Extract the (X, Y) coordinate from the center of the cell holding the provided text.  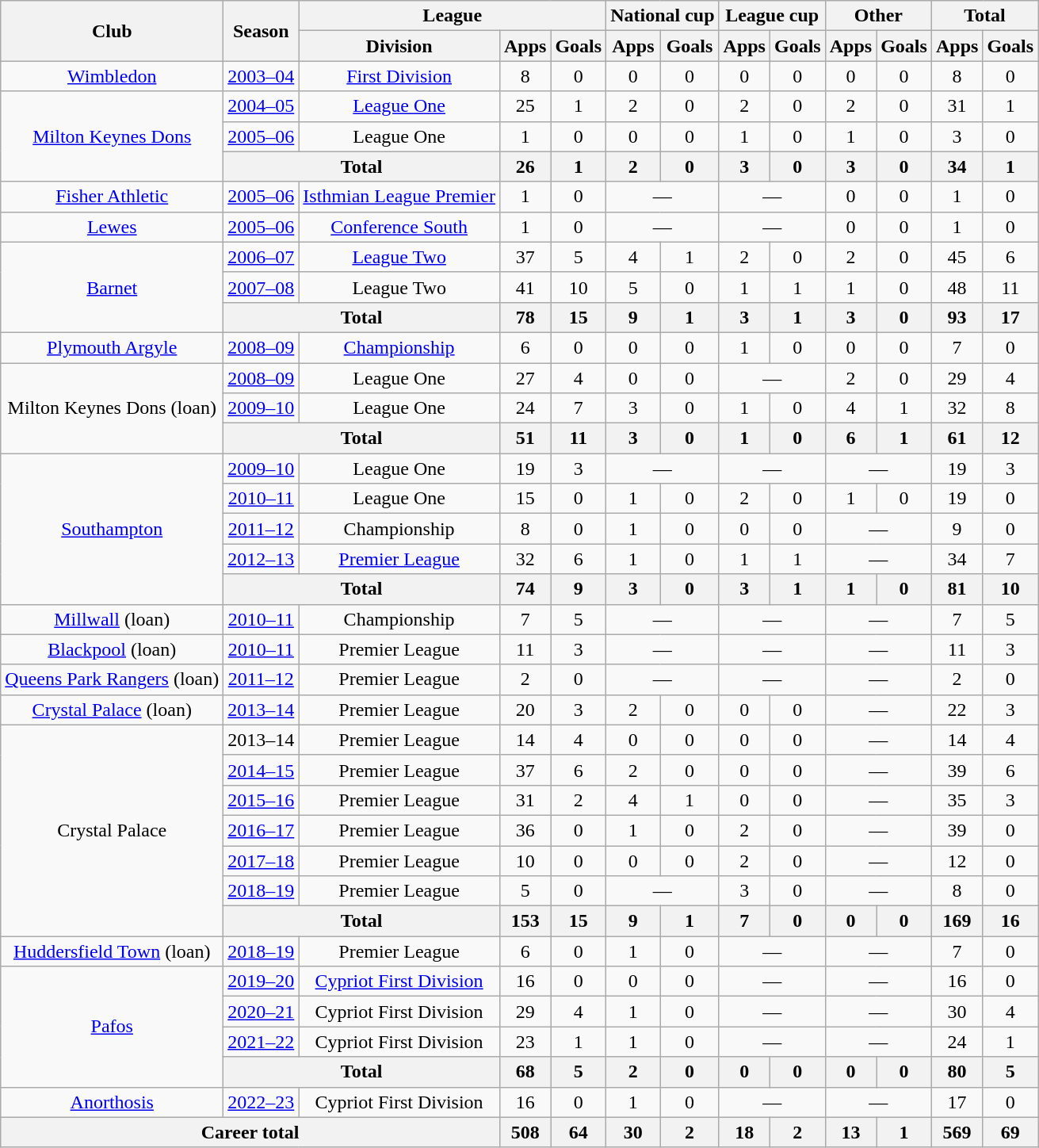
Conference South (399, 227)
Queens Park Rangers (loan) (113, 679)
13 (850, 1132)
23 (525, 1042)
2019–20 (262, 982)
2006–07 (262, 257)
League cup (772, 16)
508 (525, 1132)
2021–22 (262, 1042)
81 (957, 589)
2007–08 (262, 287)
51 (525, 438)
2017–18 (262, 860)
2004–05 (262, 106)
Milton Keynes Dons (113, 136)
National cup (663, 16)
80 (957, 1072)
20 (525, 710)
Anorthosis (113, 1102)
Plymouth Argyle (113, 347)
Blackpool (loan) (113, 649)
Lewes (113, 227)
2020–21 (262, 1012)
Huddersfield Town (loan) (113, 951)
Millwall (loan) (113, 619)
Club (113, 31)
Season (262, 31)
61 (957, 438)
2012–13 (262, 559)
First Division (399, 76)
22 (957, 710)
69 (1010, 1132)
2022–23 (262, 1102)
League (453, 16)
169 (957, 921)
78 (525, 317)
2016–17 (262, 830)
Southampton (113, 529)
45 (957, 257)
48 (957, 287)
36 (525, 830)
Barnet (113, 287)
Isthmian League Premier (399, 197)
26 (525, 166)
Career total (250, 1132)
41 (525, 287)
2015–16 (262, 800)
35 (957, 800)
Crystal Palace (loan) (113, 710)
Wimbledon (113, 76)
Crystal Palace (113, 830)
18 (744, 1132)
153 (525, 921)
2003–04 (262, 76)
569 (957, 1132)
Fisher Athletic (113, 197)
93 (957, 317)
25 (525, 106)
27 (525, 378)
2014–15 (262, 770)
64 (579, 1132)
Other (878, 16)
Division (399, 46)
68 (525, 1072)
Pafos (113, 1027)
74 (525, 589)
Milton Keynes Dons (loan) (113, 408)
